Search for the cell housing the specified text and yield its [X, Y] center coordinate. 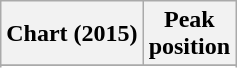
Peakposition [189, 34]
Chart (2015) [72, 34]
